Identify which cell holds the provided text, then report its [x, y] central coordinate. 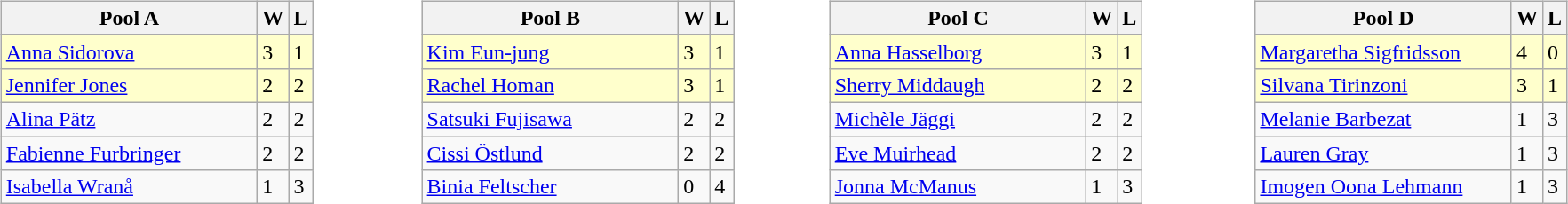
Sherry Middaugh [958, 85]
Pool B [551, 18]
Fabienne Furbringer [130, 153]
Pool A [130, 18]
Rachel Homan [551, 85]
Lauren Gray [1384, 153]
Anna Sidorova [130, 51]
Alina Pätz [130, 119]
Binia Feltscher [551, 187]
Silvana Tirinzoni [1384, 85]
Jennifer Jones [130, 85]
Pool C [958, 18]
Eve Muirhead [958, 153]
Melanie Barbezat [1384, 119]
Imogen Oona Lehmann [1384, 187]
Margaretha Sigfridsson [1384, 51]
Anna Hasselborg [958, 51]
Michèle Jäggi [958, 119]
Kim Eun-jung [551, 51]
Pool D [1384, 18]
Cissi Östlund [551, 153]
Satsuki Fujisawa [551, 119]
Isabella Wranå [130, 187]
Jonna McManus [958, 187]
